Find where the given text appears and provide that cell's center as (X, Y) coordinate. 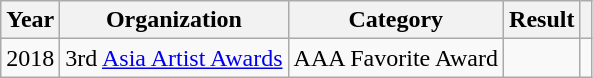
Category (396, 20)
AAA Favorite Award (396, 58)
3rd Asia Artist Awards (174, 58)
Organization (174, 20)
Year (30, 20)
2018 (30, 58)
Result (542, 20)
